Determine the (x, y) coordinate at the center of the cell enclosing the given text.  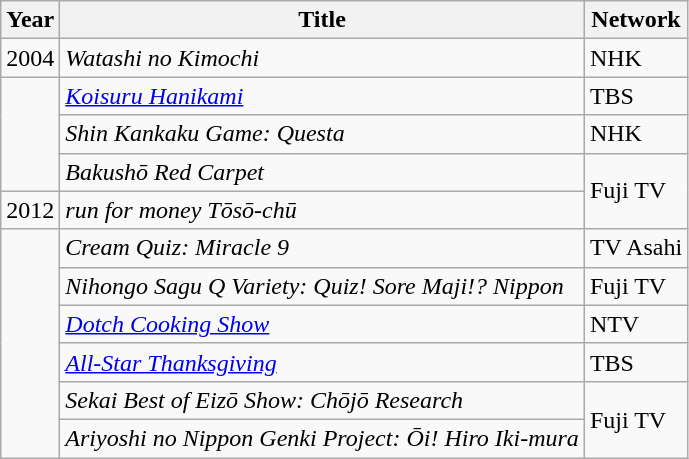
Sekai Best of Eizō Show: Chōjō Research (322, 400)
Shin Kankaku Game: Questa (322, 134)
Watashi no Kimochi (322, 58)
run for money Tōsō-chū (322, 210)
Ariyoshi no Nippon Genki Project: Ōi! Hiro Iki-mura (322, 438)
Bakushō Red Carpet (322, 172)
NTV (636, 324)
Nihongo Sagu Q Variety: Quiz! Sore Maji!? Nippon (322, 286)
Dotch Cooking Show (322, 324)
2012 (30, 210)
All-Star Thanksgiving (322, 362)
Koisuru Hanikami (322, 96)
Title (322, 20)
Network (636, 20)
Cream Quiz: Miracle 9 (322, 248)
Year (30, 20)
TV Asahi (636, 248)
2004 (30, 58)
